Scan for the cell matching the given text and deliver its [x, y] coordinate at center. 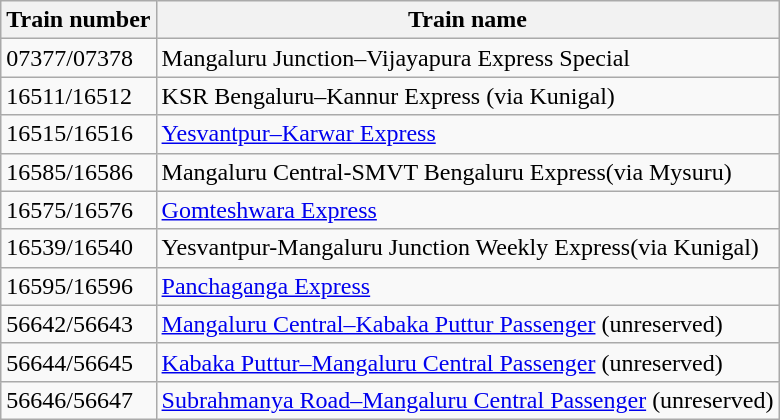
KSR Bengaluru–Kannur Express (via Kunigal) [468, 96]
Subrahmanya Road–Mangaluru Central Passenger (unreserved) [468, 400]
16511/16512 [78, 96]
Mangaluru Central–Kabaka Puttur Passenger (unreserved) [468, 324]
56646/56647 [78, 400]
Panchaganga Express [468, 286]
Train name [468, 20]
56642/56643 [78, 324]
16539/16540 [78, 248]
16575/16576 [78, 210]
07377/07378 [78, 58]
56644/56645 [78, 362]
Yesvantpur–Karwar Express [468, 134]
Mangaluru Junction–Vijayapura Express Special [468, 58]
Mangaluru Central-SMVT Bengaluru Express(via Mysuru) [468, 172]
Train number [78, 20]
16595/16596 [78, 286]
16585/16586 [78, 172]
Kabaka Puttur–Mangaluru Central Passenger (unreserved) [468, 362]
16515/16516 [78, 134]
Gomteshwara Express [468, 210]
Yesvantpur-Mangaluru Junction Weekly Express(via Kunigal) [468, 248]
